Search for the cell housing the specified text and yield its (X, Y) center coordinate. 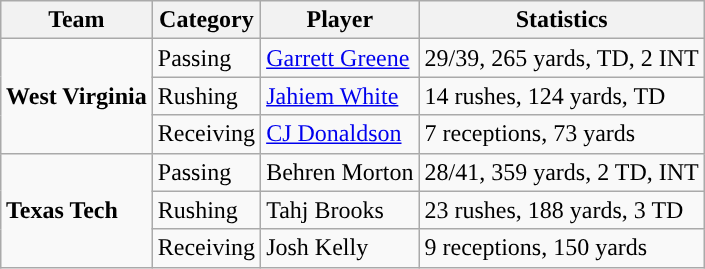
7 receptions, 73 yards (562, 134)
Garrett Greene (340, 58)
West Virginia (77, 96)
23 rushes, 188 yards, 3 TD (562, 210)
CJ Donaldson (340, 134)
Team (77, 20)
29/39, 265 yards, TD, 2 INT (562, 58)
Category (206, 20)
Statistics (562, 20)
Josh Kelly (340, 248)
Behren Morton (340, 172)
Jahiem White (340, 96)
9 receptions, 150 yards (562, 248)
Tahj Brooks (340, 210)
Player (340, 20)
Texas Tech (77, 210)
14 rushes, 124 yards, TD (562, 96)
28/41, 359 yards, 2 TD, INT (562, 172)
